Detect which cell encompasses the target text, then output its [X, Y] center coordinate. 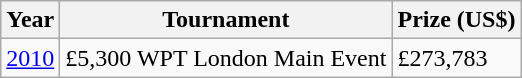
Tournament [226, 20]
Year [30, 20]
£273,783 [456, 58]
£5,300 WPT London Main Event [226, 58]
Prize (US$) [456, 20]
2010 [30, 58]
